Capture the cell that displays the provided text and extract its [x, y] central coordinate. 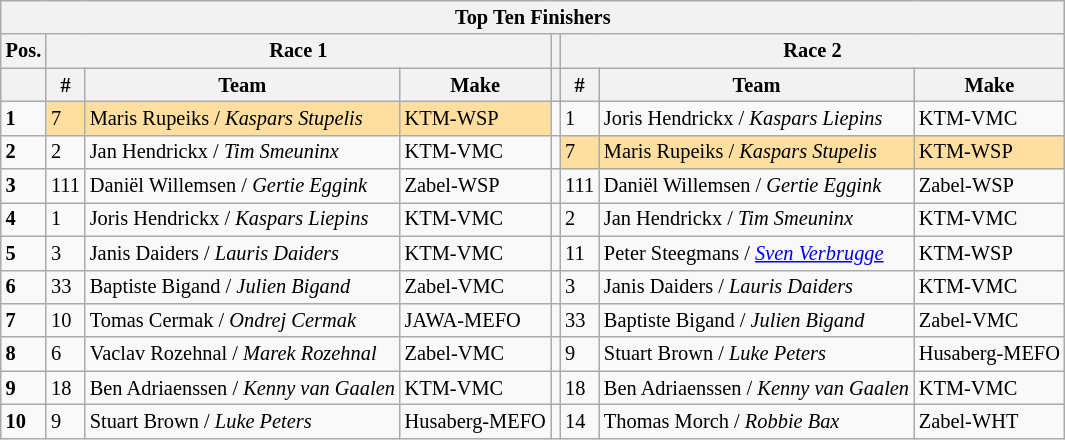
Race 2 [812, 51]
Vaclav Rozehnal / Marek Rozehnal [242, 354]
Race 1 [298, 51]
8 [24, 354]
JAWA-MEFO [476, 320]
Zabel-WHT [990, 421]
14 [580, 421]
Thomas Morch / Robbie Bax [756, 421]
Tomas Cermak / Ondrej Cermak [242, 320]
5 [24, 253]
Pos. [24, 51]
11 [580, 253]
Top Ten Finishers [533, 17]
4 [24, 219]
Peter Steegmans / Sven Verbrugge [756, 253]
